Output the (x, y) coordinate of the center of the cell containing the given text.  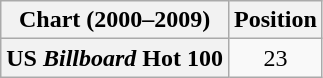
Chart (2000–2009) (115, 20)
Position (276, 20)
US Billboard Hot 100 (115, 58)
23 (276, 58)
